Extract the [X, Y] coordinate from the center of the cell holding the provided text.  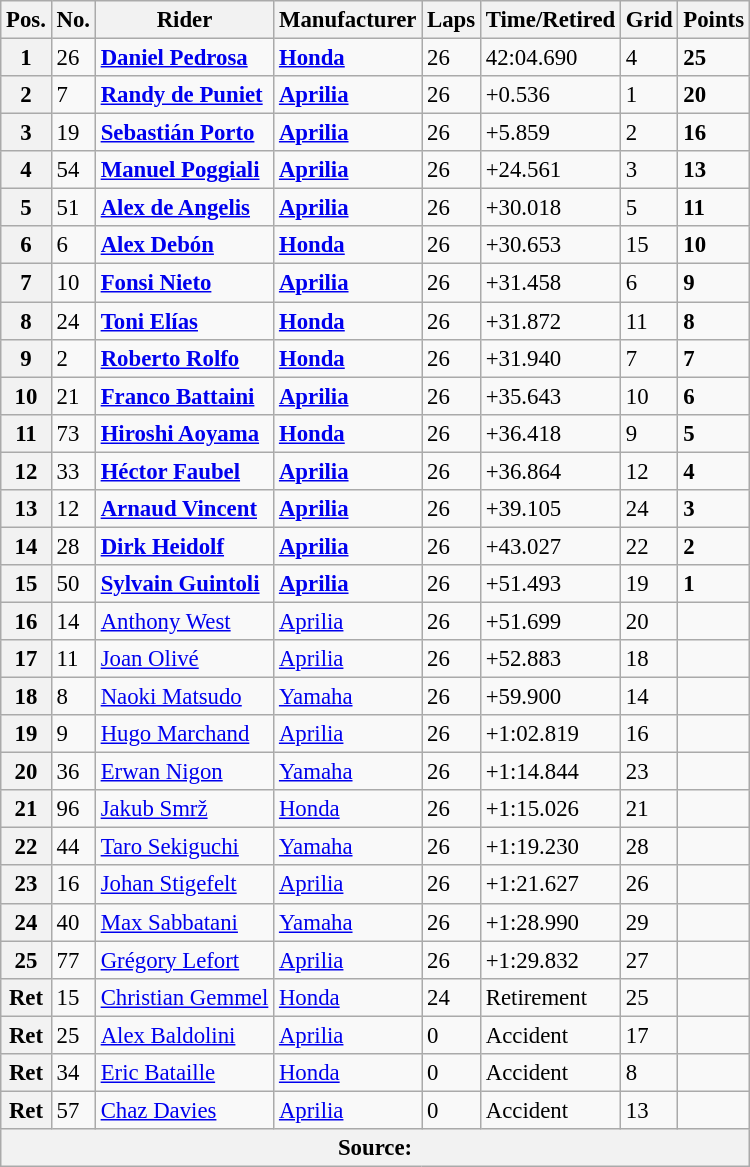
+39.105 [550, 509]
+1:19.230 [550, 847]
Hugo Marchand [184, 734]
+30.018 [550, 208]
+36.864 [550, 471]
Christian Gemmel [184, 997]
Alex de Angelis [184, 208]
42:04.690 [550, 58]
Anthony West [184, 621]
Rider [184, 20]
+1:29.832 [550, 960]
Dirk Heidolf [184, 546]
Franco Battaini [184, 396]
+35.643 [550, 396]
29 [650, 922]
Max Sabbatani [184, 922]
Pos. [26, 20]
+51.699 [550, 621]
+24.561 [550, 170]
+1:28.990 [550, 922]
Sylvain Guintoli [184, 584]
Jakub Smrž [184, 809]
+1:21.627 [550, 885]
51 [73, 208]
Taro Sekiguchi [184, 847]
+31.458 [550, 283]
+0.536 [550, 95]
Retirement [550, 997]
+1:02.819 [550, 734]
44 [73, 847]
Source: [376, 1148]
Erwan Nigon [184, 772]
+5.859 [550, 133]
Laps [452, 20]
40 [73, 922]
+30.653 [550, 245]
Arnaud Vincent [184, 509]
57 [73, 1110]
Daniel Pedrosa [184, 58]
+36.418 [550, 433]
Grégory Lefort [184, 960]
+43.027 [550, 546]
Eric Bataille [184, 1073]
Manuel Poggiali [184, 170]
+59.900 [550, 697]
Alex Baldolini [184, 1035]
27 [650, 960]
Fonsi Nieto [184, 283]
54 [73, 170]
Roberto Rolfo [184, 358]
Joan Olivé [184, 659]
Héctor Faubel [184, 471]
50 [73, 584]
Johan Stigefelt [184, 885]
+31.940 [550, 358]
96 [73, 809]
36 [73, 772]
Toni Elías [184, 321]
Randy de Puniet [184, 95]
Naoki Matsudo [184, 697]
34 [73, 1073]
+31.872 [550, 321]
+52.883 [550, 659]
73 [73, 433]
Sebastián Porto [184, 133]
Manufacturer [348, 20]
33 [73, 471]
+1:14.844 [550, 772]
Chaz Davies [184, 1110]
+51.493 [550, 584]
Time/Retired [550, 20]
Alex Debón [184, 245]
Grid [650, 20]
No. [73, 20]
+1:15.026 [550, 809]
Points [714, 20]
Hiroshi Aoyama [184, 433]
77 [73, 960]
